For the text-containing cell, return its midpoint in (x, y) coordinate format. 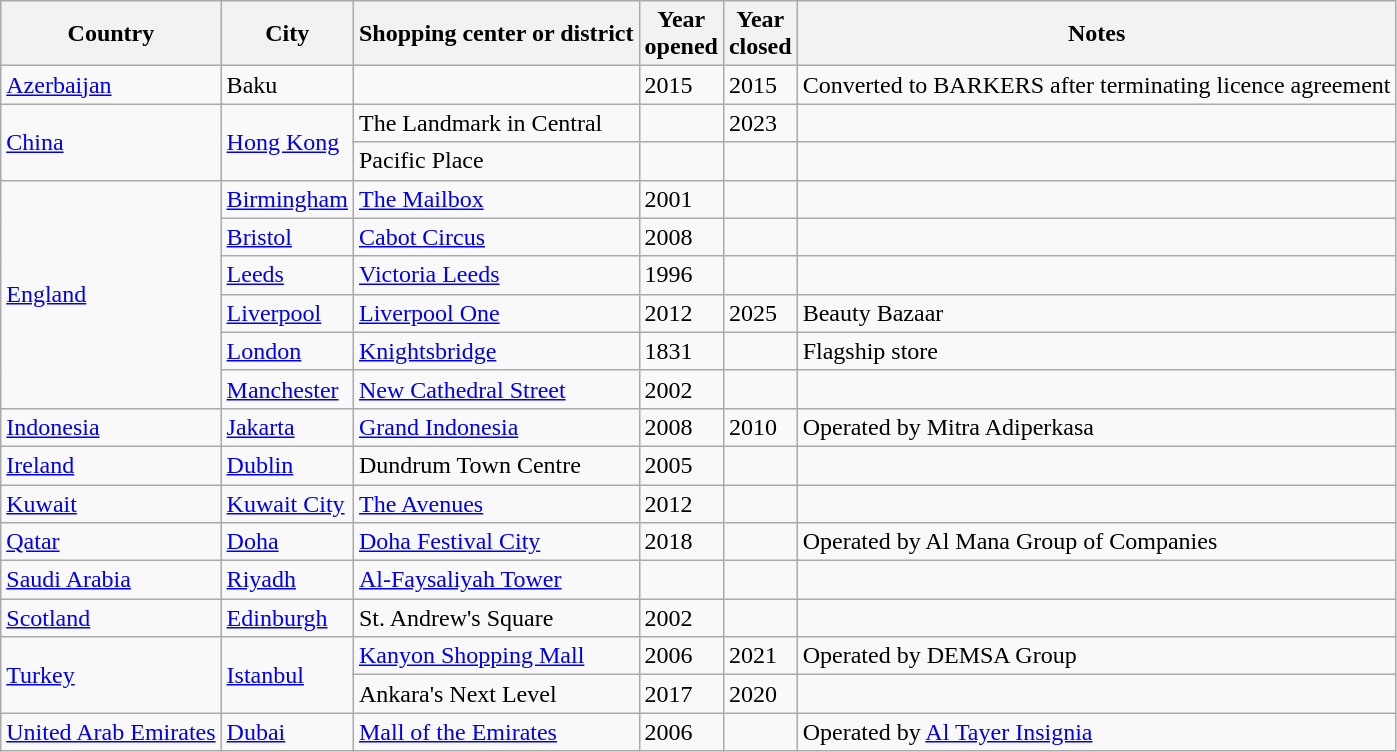
Operated by Al Mana Group of Companies (1096, 542)
Kanyon Shopping Mall (496, 656)
Doha Festival City (496, 542)
Jakarta (287, 427)
1831 (681, 351)
Scotland (111, 618)
2018 (681, 542)
Riyadh (287, 580)
Birmingham (287, 199)
China (111, 142)
London (287, 351)
Leeds (287, 275)
Knightsbridge (496, 351)
St. Andrew's Square (496, 618)
Flagship store (1096, 351)
Kuwait (111, 503)
Dubai (287, 732)
2023 (760, 123)
Yearopened (681, 34)
1996 (681, 275)
Turkey (111, 675)
Baku (287, 85)
2020 (760, 694)
Liverpool One (496, 313)
The Avenues (496, 503)
Doha (287, 542)
Qatar (111, 542)
Operated by Al Tayer Insignia (1096, 732)
Mall of the Emirates (496, 732)
Kuwait City (287, 503)
2017 (681, 694)
2005 (681, 465)
Yearclosed (760, 34)
Ireland (111, 465)
Beauty Bazaar (1096, 313)
United Arab Emirates (111, 732)
Hong Kong (287, 142)
Istanbul (287, 675)
Converted to BARKERS after terminating licence agreement (1096, 85)
Pacific Place (496, 161)
Al-Faysaliyah Tower (496, 580)
2021 (760, 656)
Shopping center or district (496, 34)
Azerbaijan (111, 85)
City (287, 34)
2010 (760, 427)
The Landmark in Central (496, 123)
Grand Indonesia (496, 427)
Bristol (287, 237)
The Mailbox (496, 199)
England (111, 294)
Manchester (287, 389)
Dundrum Town Centre (496, 465)
Saudi Arabia (111, 580)
Operated by DEMSA Group (1096, 656)
Operated by Mitra Adiperkasa (1096, 427)
2025 (760, 313)
New Cathedral Street (496, 389)
Country (111, 34)
Edinburgh (287, 618)
Dublin (287, 465)
Indonesia (111, 427)
Cabot Circus (496, 237)
Notes (1096, 34)
2001 (681, 199)
Liverpool (287, 313)
Ankara's Next Level (496, 694)
Victoria Leeds (496, 275)
